For the text-containing cell, return its midpoint in [x, y] coordinate format. 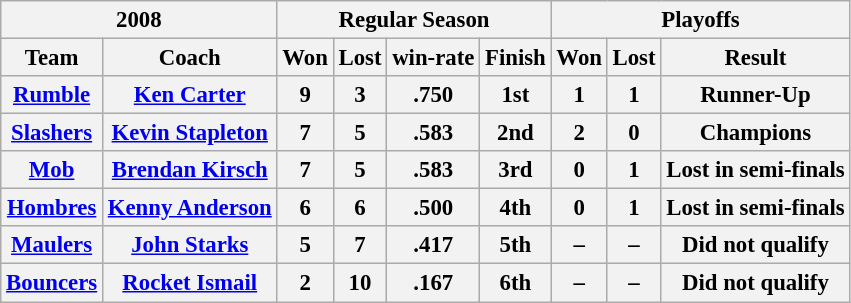
Rumble [52, 95]
3 [360, 95]
Runner-Up [756, 95]
.500 [434, 208]
3rd [516, 170]
Kenny Anderson [190, 208]
.750 [434, 95]
Playoffs [700, 20]
Slashers [52, 133]
.167 [434, 283]
Bouncers [52, 283]
Mob [52, 170]
Hombres [52, 208]
10 [360, 283]
Maulers [52, 245]
9 [305, 95]
Coach [190, 58]
2nd [516, 133]
John Starks [190, 245]
Result [756, 58]
4th [516, 208]
5th [516, 245]
Finish [516, 58]
1st [516, 95]
2008 [139, 20]
Rocket Ismail [190, 283]
Regular Season [414, 20]
win-rate [434, 58]
Team [52, 58]
Kevin Stapleton [190, 133]
Champions [756, 133]
Brendan Kirsch [190, 170]
.417 [434, 245]
Ken Carter [190, 95]
6th [516, 283]
